Pinpoint the cell where the given text exists, returning its (X, Y) midpoint coordinate. 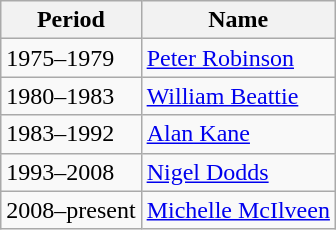
William Beattie (238, 96)
Alan Kane (238, 134)
Michelle McIlveen (238, 210)
1983–1992 (71, 134)
1980–1983 (71, 96)
2008–present (71, 210)
1993–2008 (71, 172)
1975–1979 (71, 58)
Period (71, 20)
Nigel Dodds (238, 172)
Peter Robinson (238, 58)
Name (238, 20)
